Output the (X, Y) coordinate of the center of the cell containing the given text.  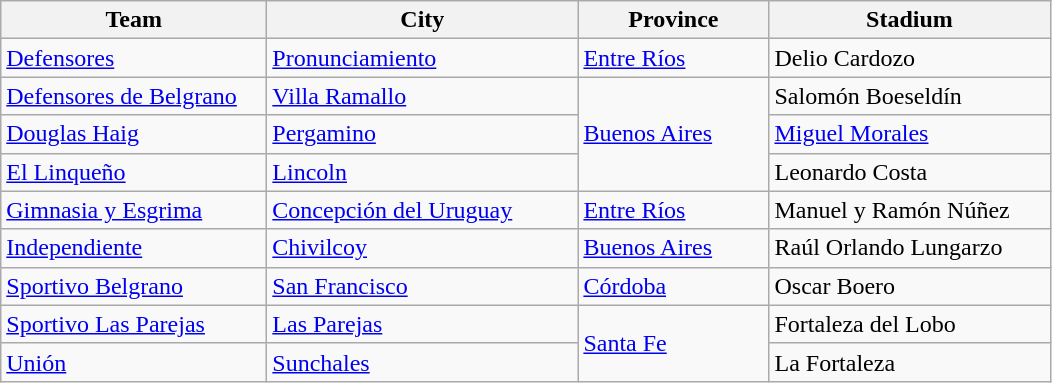
Pergamino (422, 134)
Leonardo Costa (910, 172)
Sunchales (422, 362)
Independiente (134, 248)
Sportivo Las Parejas (134, 324)
Raúl Orlando Lungarzo (910, 248)
Gimnasia y Esgrima (134, 210)
Team (134, 20)
Oscar Boero (910, 286)
Province (674, 20)
Defensores (134, 58)
Sportivo Belgrano (134, 286)
Stadium (910, 20)
City (422, 20)
Douglas Haig (134, 134)
Unión (134, 362)
San Francisco (422, 286)
Manuel y Ramón Núñez (910, 210)
Lincoln (422, 172)
La Fortaleza (910, 362)
Pronunciamiento (422, 58)
Córdoba (674, 286)
Salomón Boeseldín (910, 96)
Miguel Morales (910, 134)
Santa Fe (674, 343)
Concepción del Uruguay (422, 210)
Chivilcoy (422, 248)
El Linqueño (134, 172)
Fortaleza del Lobo (910, 324)
Las Parejas (422, 324)
Delio Cardozo (910, 58)
Villa Ramallo (422, 96)
Defensores de Belgrano (134, 96)
